Provide the [X, Y] coordinate of the cell's center where the given text is located.  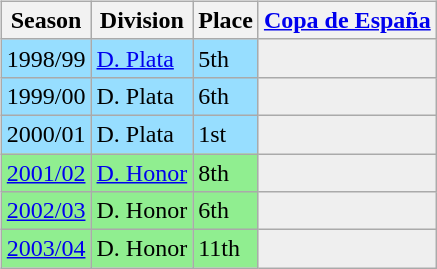
11th [226, 249]
5th [226, 58]
8th [226, 173]
Place [226, 20]
1998/99 [46, 58]
Copa de España [347, 20]
Division [142, 20]
2003/04 [46, 249]
Season [46, 20]
1999/00 [46, 96]
2002/03 [46, 211]
1st [226, 134]
2001/02 [46, 173]
2000/01 [46, 134]
